For the text-containing cell, return its midpoint in [x, y] coordinate format. 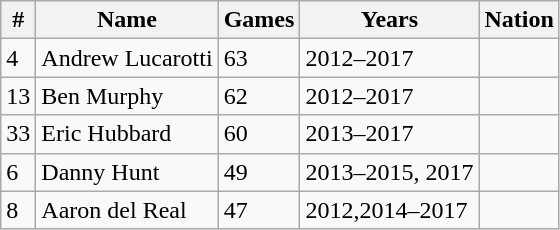
Andrew Lucarotti [127, 58]
6 [18, 172]
Aaron del Real [127, 210]
Ben Murphy [127, 96]
60 [259, 134]
# [18, 20]
Games [259, 20]
2013–2017 [390, 134]
49 [259, 172]
2013–2015, 2017 [390, 172]
Danny Hunt [127, 172]
63 [259, 58]
62 [259, 96]
Eric Hubbard [127, 134]
4 [18, 58]
47 [259, 210]
Years [390, 20]
2012,2014–2017 [390, 210]
8 [18, 210]
13 [18, 96]
Nation [519, 20]
33 [18, 134]
Name [127, 20]
